Extract the (X, Y) coordinate from the center of the cell holding the provided text.  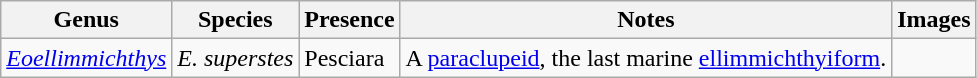
Eoellimmichthys (86, 58)
Images (934, 20)
Species (236, 20)
Notes (646, 20)
E. superstes (236, 58)
A paraclupeid, the last marine ellimmichthyiform. (646, 58)
Presence (350, 20)
Genus (86, 20)
Pesciara (350, 58)
